Find where the given text appears and provide that cell's center as (X, Y) coordinate. 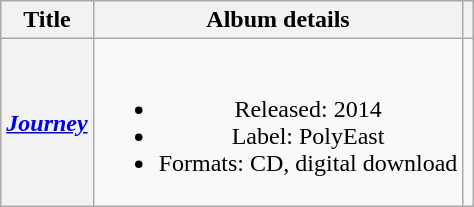
Album details (278, 20)
Journey (47, 122)
Title (47, 20)
Released: 2014Label: PolyEastFormats: CD, digital download (278, 122)
